Scan for the cell matching the given text and deliver its [X, Y] coordinate at center. 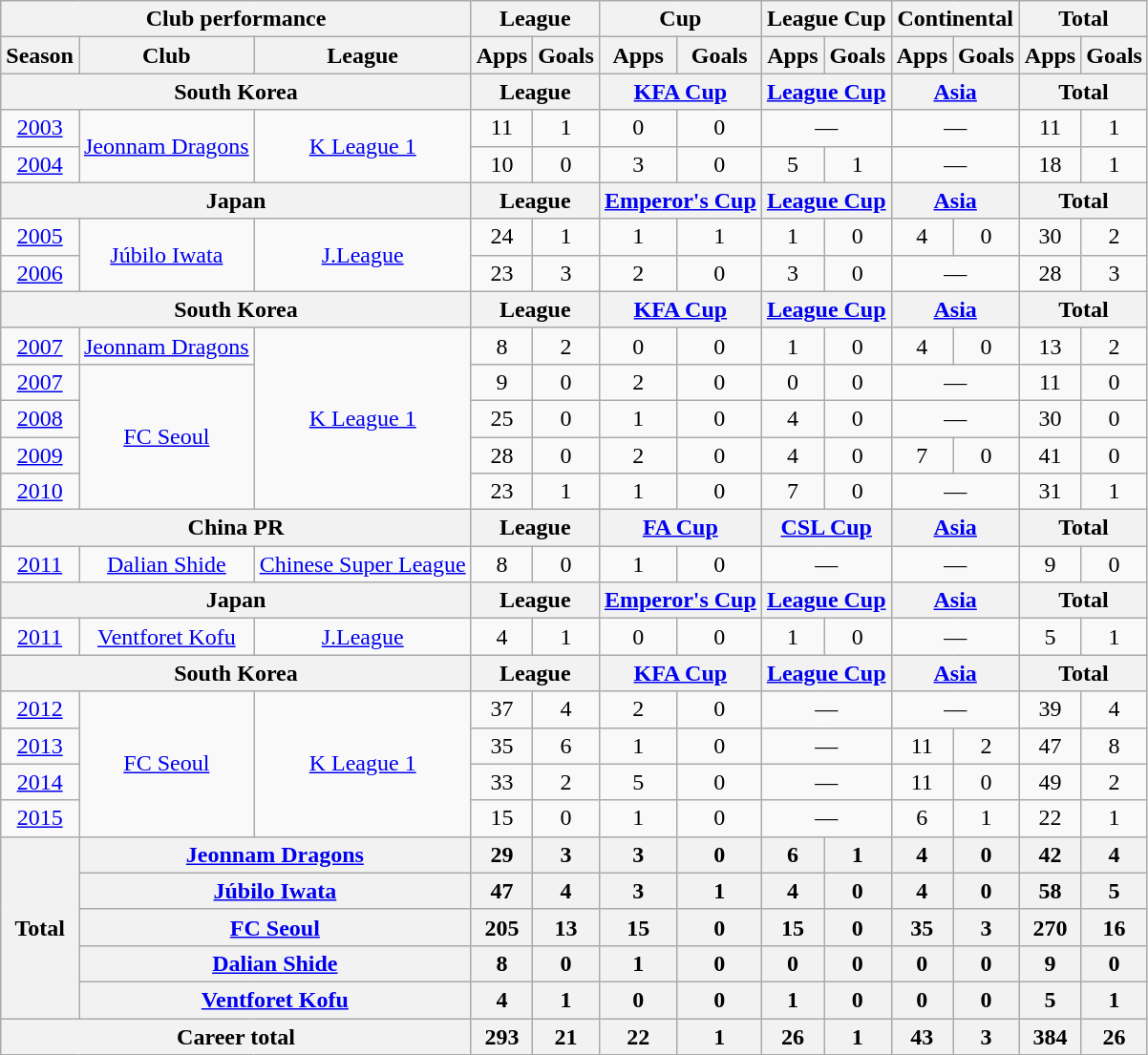
Club [166, 55]
384 [1050, 1036]
2005 [40, 237]
China PR [236, 528]
21 [566, 1036]
270 [1050, 927]
FA Cup [680, 528]
2008 [40, 418]
18 [1050, 164]
2009 [40, 455]
33 [501, 782]
41 [1050, 455]
2003 [40, 128]
39 [1050, 709]
58 [1050, 891]
42 [1050, 855]
16 [1115, 927]
2014 [40, 782]
2006 [40, 273]
293 [501, 1036]
2004 [40, 164]
Continental [955, 19]
10 [501, 164]
49 [1050, 782]
24 [501, 237]
29 [501, 855]
Season [40, 55]
Cup [680, 19]
37 [501, 709]
Club performance [236, 19]
Chinese Super League [363, 564]
2012 [40, 709]
43 [922, 1036]
31 [1050, 492]
Career total [236, 1036]
2013 [40, 746]
CSL Cup [826, 528]
2015 [40, 818]
25 [501, 418]
205 [501, 927]
2010 [40, 492]
